From the cell containing the given text, extract its center point as (x, y) coordinate. 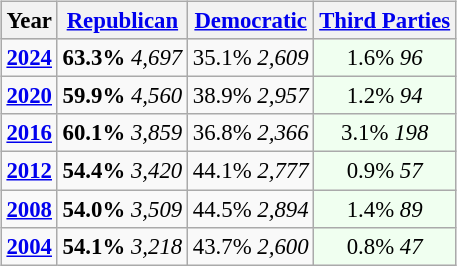
38.9% 2,957 (250, 96)
Democratic (250, 21)
54.0% 3,509 (122, 209)
0.9% 57 (385, 171)
54.1% 3,218 (122, 246)
1.4% 89 (385, 209)
2016 (29, 133)
2008 (29, 209)
3.1% 198 (385, 133)
2020 (29, 96)
54.4% 3,420 (122, 171)
0.8% 47 (385, 246)
35.1% 2,609 (250, 58)
59.9% 4,560 (122, 96)
44.5% 2,894 (250, 209)
44.1% 2,777 (250, 171)
43.7% 2,600 (250, 246)
1.2% 94 (385, 96)
Republican (122, 21)
Year (29, 21)
36.8% 2,366 (250, 133)
2004 (29, 246)
1.6% 96 (385, 58)
Third Parties (385, 21)
63.3% 4,697 (122, 58)
60.1% 3,859 (122, 133)
2024 (29, 58)
2012 (29, 171)
